Find where the given text appears and provide that cell's center as [x, y] coordinate. 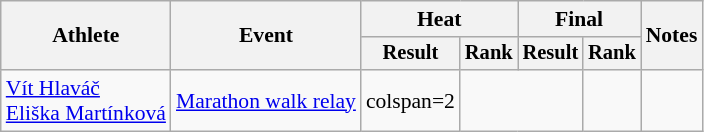
Heat [440, 19]
Notes [672, 36]
Event [266, 36]
Athlete [86, 36]
Marathon walk relay [266, 100]
Final [580, 19]
Vít HlaváčEliška Martínková [86, 100]
colspan=2 [410, 100]
